Detect which cell encompasses the target text, then output its [X, Y] center coordinate. 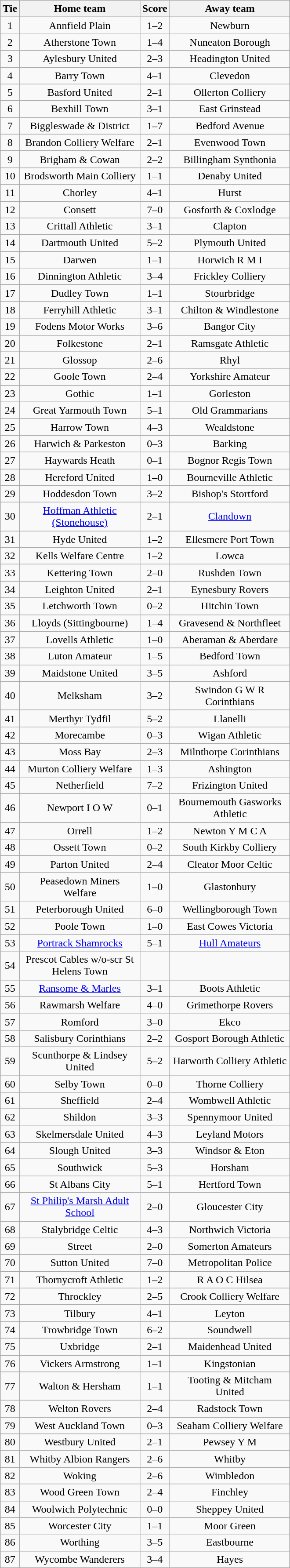
Darwen [80, 260]
Away team [230, 9]
Hoffman Athletic (Stonehouse) [80, 517]
Horwich R M I [230, 260]
Denaby United [230, 176]
Folkestone [80, 343]
46 [10, 808]
Aberaman & Aberdare [230, 640]
67 [10, 1207]
27 [10, 460]
Peasedown Miners Welfare [80, 887]
Glastonbury [230, 887]
Maidstone United [80, 673]
20 [10, 343]
Frizington United [230, 786]
Luton Amateur [80, 656]
Rushden Town [230, 573]
Maidenhead United [230, 1346]
Wigan Athletic [230, 735]
51 [10, 910]
Metropolitan Police [230, 1263]
17 [10, 293]
St Albans City [80, 1184]
Cleator Moor Celtic [230, 864]
77 [10, 1386]
Merthyr Tydfil [80, 718]
2 [10, 42]
29 [10, 494]
Slough United [80, 1151]
74 [10, 1330]
36 [10, 623]
71 [10, 1280]
84 [10, 1509]
1 [10, 25]
Hereford United [80, 477]
28 [10, 477]
East Grinstead [230, 109]
14 [10, 243]
Brigham & Cowan [80, 159]
38 [10, 656]
Worthing [80, 1543]
Boots Athletic [230, 988]
Bournemouth Gasworks Athletic [230, 808]
Gravesend & Northfleet [230, 623]
Whitby [230, 1459]
2–5 [155, 1296]
South Kirkby Colliery [230, 848]
15 [10, 260]
St Philip's Marsh Adult School [80, 1207]
6 [10, 109]
54 [10, 965]
Annfield Plain [80, 25]
34 [10, 589]
Thorne Colliery [230, 1084]
Biggleswade & District [80, 126]
Prescot Cables w/o-scr St Helens Town [80, 965]
Gothic [80, 393]
Vickers Armstrong [80, 1363]
Lloyds (Sittingbourne) [80, 623]
82 [10, 1476]
Eastbourne [230, 1543]
Melksham [80, 695]
Brandon Colliery Welfare [80, 142]
Bangor City [230, 327]
Windsor & Eton [230, 1151]
Hayes [230, 1559]
Yorkshire Amateur [230, 377]
Crittall Athletic [80, 226]
Pewsey Y M [230, 1442]
50 [10, 887]
Clevedon [230, 76]
Thornycroft Athletic [80, 1280]
Wimbledon [230, 1476]
65 [10, 1168]
48 [10, 848]
73 [10, 1313]
61 [10, 1101]
35 [10, 606]
57 [10, 1022]
10 [10, 176]
58 [10, 1038]
63 [10, 1134]
22 [10, 377]
Romford [80, 1022]
4–0 [155, 1005]
East Cowes Victoria [230, 926]
Rawmarsh Welfare [80, 1005]
33 [10, 573]
Netherfield [80, 786]
1–7 [155, 126]
Lowca [230, 556]
1–3 [155, 769]
66 [10, 1184]
25 [10, 427]
45 [10, 786]
Soundwell [230, 1330]
Hertford Town [230, 1184]
Newburn [230, 25]
Great Yarmouth Town [80, 410]
72 [10, 1296]
8 [10, 142]
Dinnington Athletic [80, 276]
Wellingborough Town [230, 910]
32 [10, 556]
Dudley Town [80, 293]
26 [10, 444]
Hull Amateurs [230, 943]
Llanelli [230, 718]
7 [10, 126]
Peterborough United [80, 910]
75 [10, 1346]
69 [10, 1246]
Hitchin Town [230, 606]
30 [10, 517]
53 [10, 943]
87 [10, 1559]
Hyde United [80, 539]
Orrell [80, 831]
44 [10, 769]
55 [10, 988]
Wood Green Town [80, 1492]
Bognor Regis Town [230, 460]
Seaham Colliery Welfare [230, 1426]
Walton & Hersham [80, 1386]
Murton Colliery Welfare [80, 769]
Ossett Town [80, 848]
Newport I O W [80, 808]
Tilbury [80, 1313]
Moss Bay [80, 752]
Bourneville Athletic [230, 477]
Welton Rovers [80, 1409]
19 [10, 327]
85 [10, 1526]
Northwich Victoria [230, 1230]
76 [10, 1363]
Wycombe Wanderers [80, 1559]
Frickley Colliery [230, 276]
R A O C Hilsea [230, 1280]
41 [10, 718]
47 [10, 831]
Woking [80, 1476]
Bedford Avenue [230, 126]
Harrow Town [80, 427]
Clapton [230, 226]
3–6 [155, 327]
Atherstone Town [80, 42]
Evenwood Town [230, 142]
79 [10, 1426]
Trowbridge Town [80, 1330]
Gosport Borough Athletic [230, 1038]
Somerton Amateurs [230, 1246]
Stalybridge Celtic [80, 1230]
Horsham [230, 1168]
70 [10, 1263]
Sheppey United [230, 1509]
Radstock Town [230, 1409]
13 [10, 226]
78 [10, 1409]
Newton Y M C A [230, 831]
9 [10, 159]
Bishop's Stortford [230, 494]
Wealdstone [230, 427]
Fodens Motor Works [80, 327]
Ransome & Marles [80, 988]
Whitby Albion Rangers [80, 1459]
Clandown [230, 517]
Uxbridge [80, 1346]
Milnthorpe Corinthians [230, 752]
Brodsworth Main Colliery [80, 176]
Spennymoor United [230, 1117]
1–5 [155, 656]
68 [10, 1230]
83 [10, 1492]
18 [10, 310]
Leighton United [80, 589]
Ollerton Colliery [230, 92]
56 [10, 1005]
Southwick [80, 1168]
40 [10, 695]
Stourbridge [230, 293]
Chorley [80, 193]
Ashford [230, 673]
Skelmersdale United [80, 1134]
21 [10, 360]
24 [10, 410]
Throckley [80, 1296]
Woolwich Polytechnic [80, 1509]
Selby Town [80, 1084]
Barry Town [80, 76]
Old Grammarians [230, 410]
37 [10, 640]
Ramsgate Athletic [230, 343]
59 [10, 1061]
Letchworth Town [80, 606]
Hoddesdon Town [80, 494]
Harwich & Parkeston [80, 444]
West Auckland Town [80, 1426]
49 [10, 864]
7–2 [155, 786]
31 [10, 539]
Parton United [80, 864]
Ellesmere Port Town [230, 539]
Rhyl [230, 360]
Gorleston [230, 393]
Crook Colliery Welfare [230, 1296]
Tooting & Mitcham United [230, 1386]
39 [10, 673]
Sutton United [80, 1263]
64 [10, 1151]
60 [10, 1084]
86 [10, 1543]
81 [10, 1459]
80 [10, 1442]
3–0 [155, 1022]
Billingham Synthonia [230, 159]
Leyland Motors [230, 1134]
Glossop [80, 360]
Scunthorpe & Lindsey United [80, 1061]
Bedford Town [230, 656]
Leyton [230, 1313]
Harworth Colliery Athletic [230, 1061]
Moor Green [230, 1526]
3 [10, 59]
6–2 [155, 1330]
Kells Welfare Centre [80, 556]
43 [10, 752]
Hurst [230, 193]
42 [10, 735]
Gloucester City [230, 1207]
62 [10, 1117]
Barking [230, 444]
Salisbury Corinthians [80, 1038]
5 [10, 92]
Swindon G W R Corinthians [230, 695]
Street [80, 1246]
Home team [80, 9]
Chilton & Windlestone [230, 310]
12 [10, 210]
Goole Town [80, 377]
Haywards Heath [80, 460]
Kettering Town [80, 573]
Ferryhill Athletic [80, 310]
Worcester City [80, 1526]
Basford United [80, 92]
Kingstonian [230, 1363]
Morecambe [80, 735]
Bexhill Town [80, 109]
Finchley [230, 1492]
Ashington [230, 769]
Westbury United [80, 1442]
Score [155, 9]
Dartmouth United [80, 243]
Ekco [230, 1022]
Shildon [80, 1117]
11 [10, 193]
Consett [80, 210]
Lovells Athletic [80, 640]
16 [10, 276]
Nuneaton Borough [230, 42]
Sheffield [80, 1101]
6–0 [155, 910]
52 [10, 926]
Aylesbury United [80, 59]
Headington United [230, 59]
Plymouth United [230, 243]
Poole Town [80, 926]
Portrack Shamrocks [80, 943]
4 [10, 76]
Gosforth & Coxlodge [230, 210]
Grimethorpe Rovers [230, 1005]
5–3 [155, 1168]
Wombwell Athletic [230, 1101]
Eynesbury Rovers [230, 589]
23 [10, 393]
Tie [10, 9]
